Scan for the cell matching the given text and deliver its (X, Y) coordinate at center. 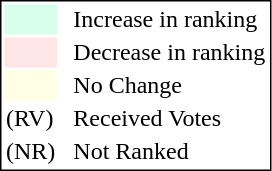
Received Votes (170, 119)
Not Ranked (170, 151)
(NR) (30, 151)
Increase in ranking (170, 19)
Decrease in ranking (170, 53)
(RV) (30, 119)
No Change (170, 85)
